From the cell containing the given text, extract its center point as [X, Y] coordinate. 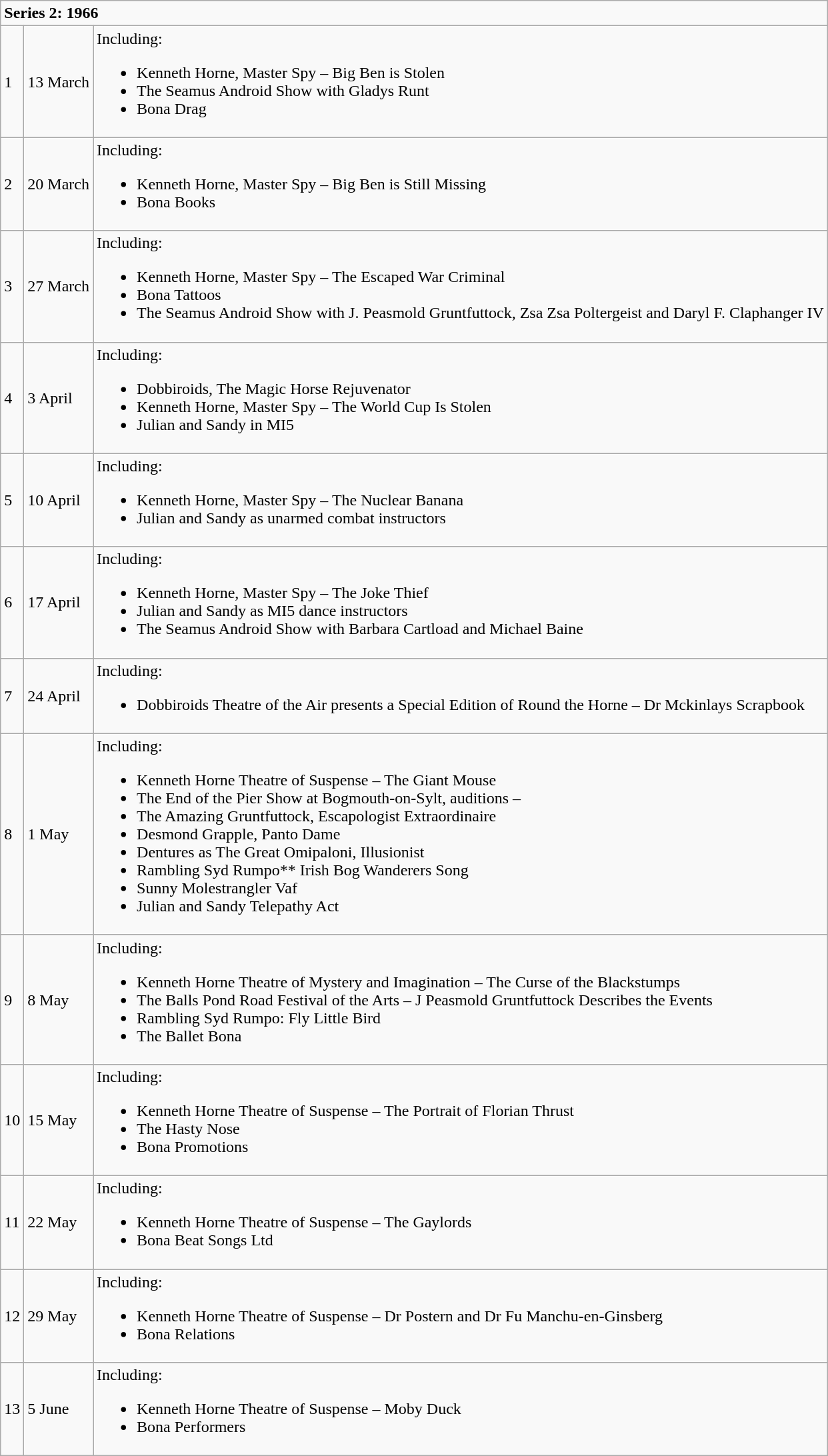
10 [12, 1120]
4 [12, 397]
Including:Dobbiroids Theatre of the Air presents a Special Edition of Round the Horne – Dr Mckinlays Scrapbook [461, 696]
8 [12, 834]
15 May [59, 1120]
27 March [59, 287]
1 May [59, 834]
Including:Kenneth Horne, Master Spy – Big Ben is Still MissingBona Books [461, 184]
Including:Kenneth Horne Theatre of Suspense – Dr Postern and Dr Fu Manchu-en-GinsbergBona Relations [461, 1316]
Including:Kenneth Horne, Master Spy – Big Ben is StolenThe Seamus Android Show with Gladys RuntBona Drag [461, 81]
Including:Dobbiroids, The Magic Horse RejuvenatorKenneth Horne, Master Spy – The World Cup Is StolenJulian and Sandy in MI5 [461, 397]
11 [12, 1222]
12 [12, 1316]
Including:Kenneth Horne Theatre of Suspense – The GaylordsBona Beat Songs Ltd [461, 1222]
20 March [59, 184]
Including:Kenneth Horne Theatre of Suspense – The Portrait of Florian ThrustThe Hasty NoseBona Promotions [461, 1120]
17 April [59, 603]
6 [12, 603]
3 April [59, 397]
Including:Kenneth Horne Theatre of Suspense – Moby DuckBona Performers [461, 1409]
13 March [59, 81]
5 [12, 500]
22 May [59, 1222]
8 May [59, 999]
Including:Kenneth Horne, Master Spy – The Nuclear BananaJulian and Sandy as unarmed combat instructors [461, 500]
2 [12, 184]
24 April [59, 696]
7 [12, 696]
1 [12, 81]
29 May [59, 1316]
5 June [59, 1409]
9 [12, 999]
10 April [59, 500]
Series 2: 1966 [415, 13]
13 [12, 1409]
3 [12, 287]
